For the text-containing cell, return its midpoint in [X, Y] coordinate format. 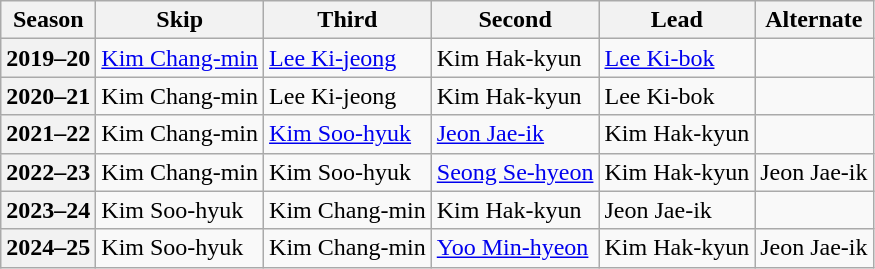
Second [515, 20]
Season [48, 20]
2020–21 [48, 96]
Skip [180, 20]
2019–20 [48, 58]
2021–22 [48, 134]
Lead [677, 20]
Third [348, 20]
Yoo Min-hyeon [515, 248]
2023–24 [48, 210]
Alternate [814, 20]
2024–25 [48, 248]
Seong Se-hyeon [515, 172]
2022–23 [48, 172]
